Search for the cell housing the specified text and yield its (X, Y) center coordinate. 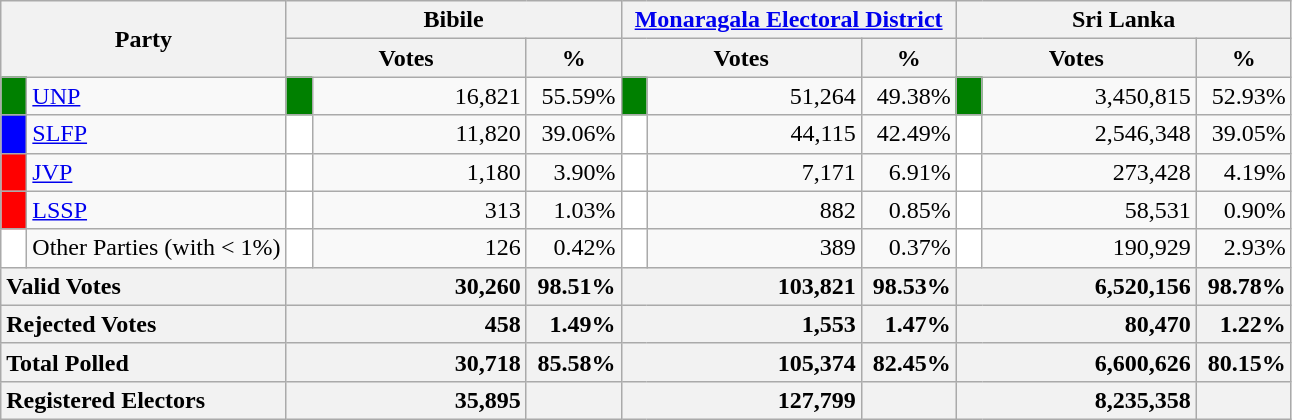
0.42% (574, 248)
1.47% (908, 324)
Party (144, 39)
7,171 (754, 172)
458 (406, 324)
55.59% (574, 96)
2,546,348 (1089, 134)
127,799 (741, 400)
3,450,815 (1089, 96)
190,929 (1089, 248)
Monaragala Electoral District (788, 20)
Sri Lanka (1124, 20)
98.53% (908, 286)
1.49% (574, 324)
Rejected Votes (144, 324)
6,520,156 (1076, 286)
85.58% (574, 362)
30,718 (406, 362)
126 (419, 248)
80.15% (1244, 362)
Bibile (454, 20)
1.22% (1244, 324)
44,115 (754, 134)
JVP (156, 172)
Other Parties (with < 1%) (156, 248)
882 (754, 210)
52.93% (1244, 96)
11,820 (419, 134)
39.05% (1244, 134)
0.90% (1244, 210)
3.90% (574, 172)
1,180 (419, 172)
LSSP (156, 210)
Registered Electors (144, 400)
8,235,358 (1076, 400)
6.91% (908, 172)
49.38% (908, 96)
0.37% (908, 248)
0.85% (908, 210)
SLFP (156, 134)
6,600,626 (1076, 362)
389 (754, 248)
80,470 (1076, 324)
58,531 (1089, 210)
51,264 (754, 96)
UNP (156, 96)
42.49% (908, 134)
98.78% (1244, 286)
4.19% (1244, 172)
16,821 (419, 96)
1.03% (574, 210)
Total Polled (144, 362)
98.51% (574, 286)
1,553 (741, 324)
313 (419, 210)
273,428 (1089, 172)
30,260 (406, 286)
103,821 (741, 286)
82.45% (908, 362)
Valid Votes (144, 286)
39.06% (574, 134)
2.93% (1244, 248)
105,374 (741, 362)
35,895 (406, 400)
